Determine the [X, Y] coordinate at the center of the cell enclosing the given text.  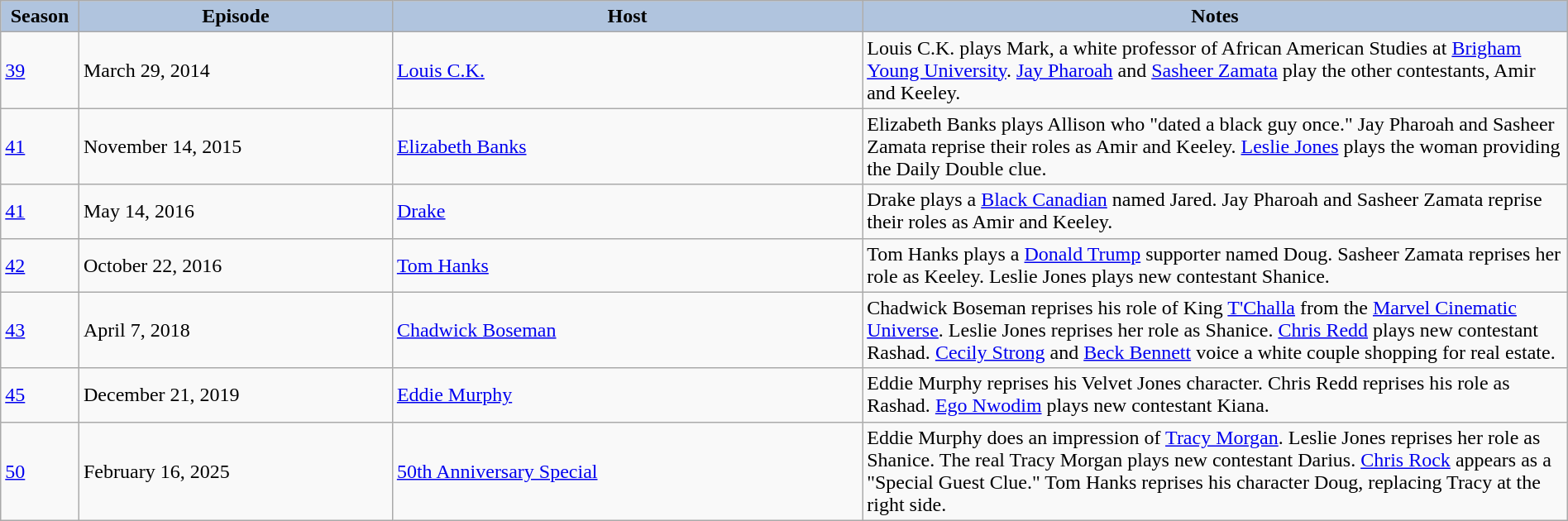
April 7, 2018 [235, 330]
November 14, 2015 [235, 146]
Tom Hanks plays a Donald Trump supporter named Doug. Sasheer Zamata reprises her role as Keeley. Leslie Jones plays new contestant Shanice. [1216, 265]
February 16, 2025 [235, 471]
Eddie Murphy [627, 395]
50th Anniversary Special [627, 471]
45 [40, 395]
39 [40, 70]
Louis C.K. [627, 70]
Elizabeth Banks [627, 146]
Tom Hanks [627, 265]
December 21, 2019 [235, 395]
43 [40, 330]
Episode [235, 17]
Drake [627, 212]
March 29, 2014 [235, 70]
50 [40, 471]
Drake plays a Black Canadian named Jared. Jay Pharoah and Sasheer Zamata reprise their roles as Amir and Keeley. [1216, 212]
Season [40, 17]
Chadwick Boseman [627, 330]
Host [627, 17]
October 22, 2016 [235, 265]
May 14, 2016 [235, 212]
Notes [1216, 17]
Eddie Murphy reprises his Velvet Jones character. Chris Redd reprises his role as Rashad. Ego Nwodim plays new contestant Kiana. [1216, 395]
42 [40, 265]
